Return the [X, Y] coordinate for the center point of the cell that contains the specified text.  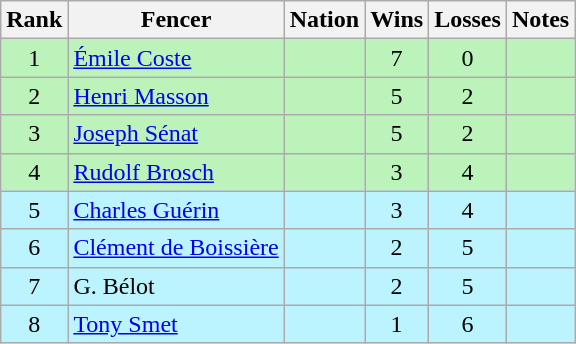
Nation [324, 20]
Charles Guérin [176, 210]
Joseph Sénat [176, 134]
G. Bélot [176, 286]
Notes [540, 20]
8 [34, 324]
Clément de Boissière [176, 248]
0 [468, 58]
Émile Coste [176, 58]
Wins [397, 20]
Rudolf Brosch [176, 172]
Fencer [176, 20]
Henri Masson [176, 96]
Tony Smet [176, 324]
Rank [34, 20]
Losses [468, 20]
